Return the (x, y) coordinate for the center point of the cell that contains the specified text.  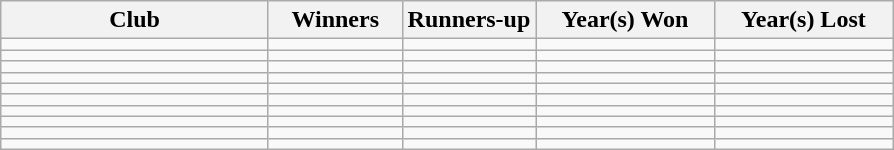
Runners-up (469, 20)
Year(s) Lost (803, 20)
Winners (335, 20)
Club (135, 20)
Year(s) Won (625, 20)
